Extract the (X, Y) coordinate from the center of the cell holding the provided text.  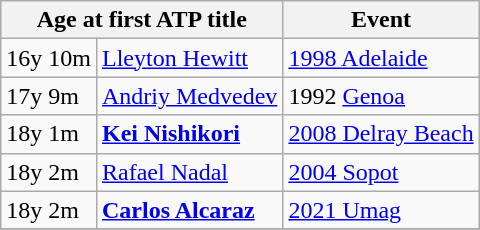
Age at first ATP title (142, 20)
Lleyton Hewitt (189, 58)
16y 10m (49, 58)
2004 Sopot (381, 172)
2008 Delray Beach (381, 134)
1998 Adelaide (381, 58)
Event (381, 20)
Carlos Alcaraz (189, 210)
2021 Umag (381, 210)
Rafael Nadal (189, 172)
Andriy Medvedev (189, 96)
17y 9m (49, 96)
1992 Genoa (381, 96)
18y 1m (49, 134)
Kei Nishikori (189, 134)
